For the text-containing cell, return its midpoint in (X, Y) coordinate format. 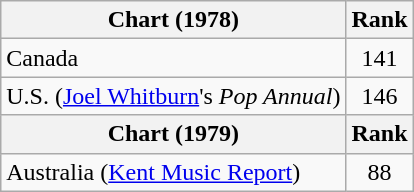
88 (380, 172)
141 (380, 58)
146 (380, 96)
Canada (174, 58)
Australia (Kent Music Report) (174, 172)
Chart (1979) (174, 134)
U.S. (Joel Whitburn's Pop Annual) (174, 96)
Chart (1978) (174, 20)
